Return (X, Y) of the center of cell containing provided text 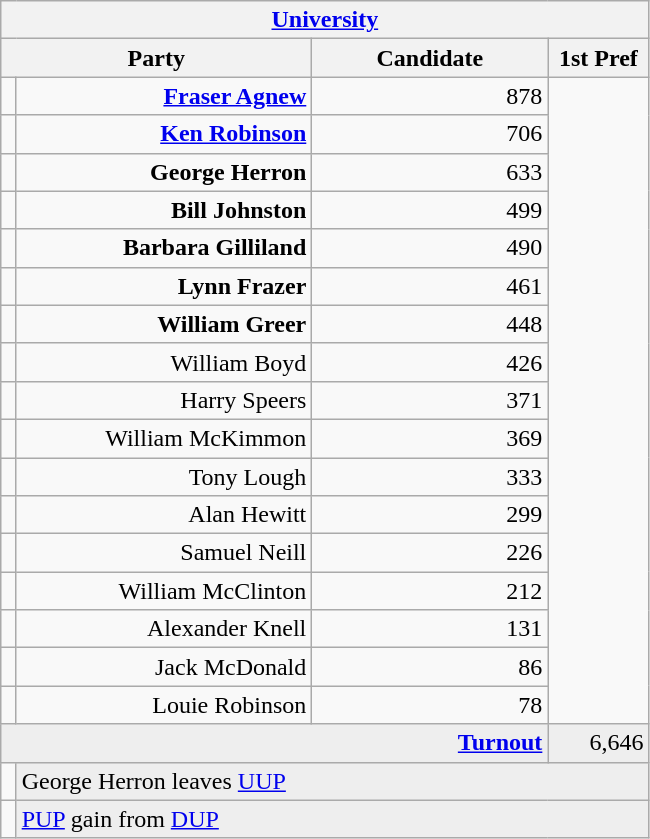
William McClinton (164, 591)
Lynn Frazer (164, 286)
Party (156, 58)
226 (430, 553)
Tony Lough (164, 477)
Candidate (430, 58)
426 (430, 362)
George Herron (164, 172)
George Herron leaves UUP (332, 781)
131 (430, 629)
PUP gain from DUP (332, 819)
Alan Hewitt (164, 515)
299 (430, 515)
Ken Robinson (164, 134)
William McKimmon (164, 438)
Jack McDonald (164, 667)
University (325, 20)
Alexander Knell (164, 629)
Turnout (274, 743)
878 (430, 96)
706 (430, 134)
Samuel Neill (164, 553)
333 (430, 477)
1st Pref (598, 58)
William Boyd (164, 362)
78 (430, 705)
William Greer (164, 324)
Louie Robinson (164, 705)
369 (430, 438)
490 (430, 248)
Bill Johnston (164, 210)
212 (430, 591)
499 (430, 210)
371 (430, 400)
Fraser Agnew (164, 96)
86 (430, 667)
633 (430, 172)
Barbara Gilliland (164, 248)
6,646 (598, 743)
461 (430, 286)
Harry Speers (164, 400)
448 (430, 324)
